Return [x, y] of the center of cell containing provided text 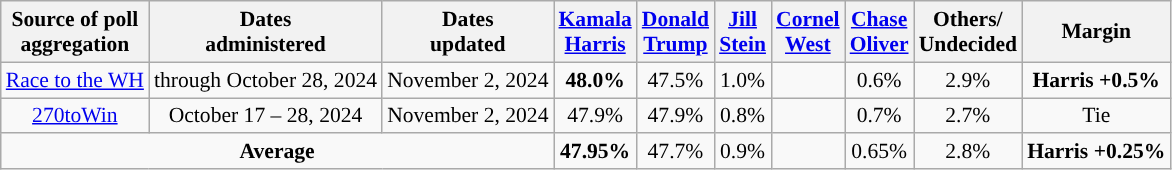
Margin [1096, 32]
JillStein [742, 32]
0.6% [880, 80]
0.65% [880, 152]
through October 28, 2024 [266, 80]
48.0% [596, 80]
Race to the WH [75, 80]
ChaseOliver [880, 32]
DonaldTrump [676, 32]
Source of pollaggregation [75, 32]
Datesupdated [468, 32]
2.8% [968, 152]
Others/Undecided [968, 32]
0.7% [880, 116]
Harris +0.5% [1096, 80]
Kamala Harris [596, 32]
Datesadministered [266, 32]
2.7% [968, 116]
47.95% [596, 152]
CornelWest [808, 32]
October 17 – 28, 2024 [266, 116]
Tie [1096, 116]
2.9% [968, 80]
1.0% [742, 80]
47.7% [676, 152]
0.9% [742, 152]
Harris +0.25% [1096, 152]
270toWin [75, 116]
Average [278, 152]
0.8% [742, 116]
47.5% [676, 80]
